Find where the given text appears and provide that cell's center as [X, Y] coordinate. 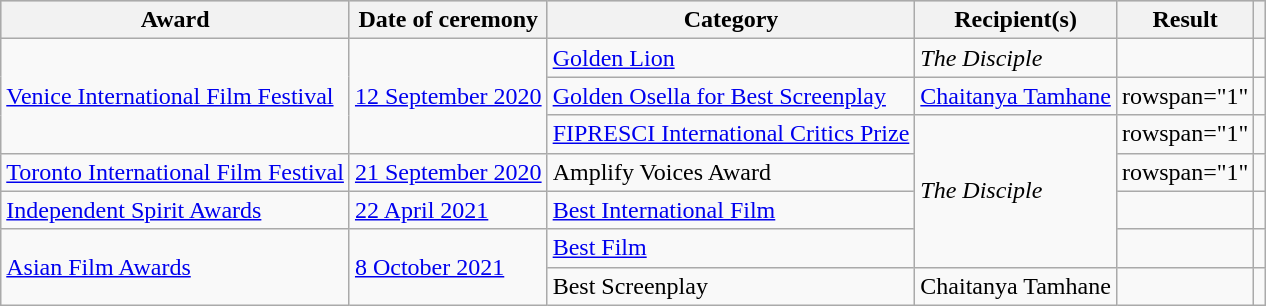
Best Film [731, 248]
12 September 2020 [448, 96]
Toronto International Film Festival [176, 172]
8 October 2021 [448, 267]
Golden Lion [731, 58]
Independent Spirit Awards [176, 210]
Amplify Voices Award [731, 172]
Recipient(s) [1016, 20]
22 April 2021 [448, 210]
Date of ceremony [448, 20]
Award [176, 20]
Golden Osella for Best Screenplay [731, 96]
Best International Film [731, 210]
Category [731, 20]
Venice International Film Festival [176, 96]
Result [1185, 20]
Best Screenplay [731, 286]
21 September 2020 [448, 172]
Asian Film Awards [176, 267]
FIPRESCI International Critics Prize [731, 134]
